Identify which cell holds the provided text, then report its (x, y) central coordinate. 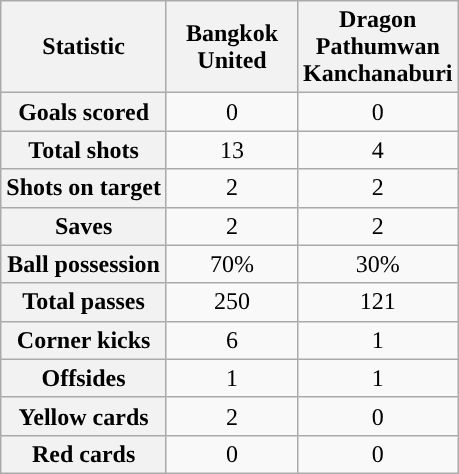
Yellow cards (84, 416)
30% (378, 264)
13 (232, 150)
Total passes (84, 302)
250 (232, 302)
Offsides (84, 378)
Goals scored (84, 112)
Bangkok United (232, 47)
Shots on target (84, 188)
Total shots (84, 150)
121 (378, 302)
Saves (84, 226)
70% (232, 264)
Corner kicks (84, 340)
4 (378, 150)
Ball possession (84, 264)
6 (232, 340)
Statistic (84, 47)
Dragon Pathumwan Kanchanaburi (378, 47)
Red cards (84, 454)
